Capture the cell that displays the provided text and extract its (x, y) central coordinate. 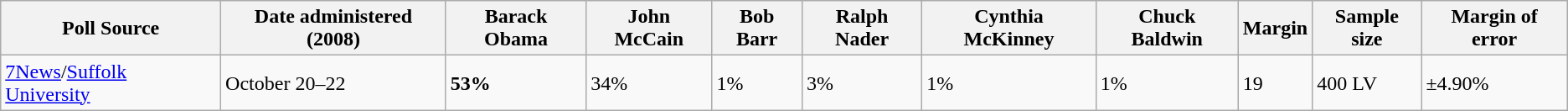
Poll Source (111, 29)
Cynthia McKinney (1008, 29)
±4.90% (1494, 82)
400 LV (1367, 82)
Chuck Baldwin (1167, 29)
Barack Obama (516, 29)
7News/Suffolk University (111, 82)
19 (1275, 82)
34% (649, 82)
Ralph Nader (861, 29)
Sample size (1367, 29)
Margin of error (1494, 29)
October 20–22 (333, 82)
53% (516, 82)
Bob Barr (757, 29)
Date administered (2008) (333, 29)
John McCain (649, 29)
Margin (1275, 29)
3% (861, 82)
